Provide the [X, Y] coordinate of the cell's center where the given text is located.  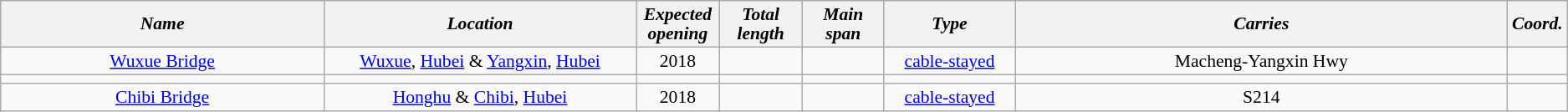
Chibi Bridge [162, 97]
Macheng-Yangxin Hwy [1261, 62]
Name [162, 24]
Wuxue Bridge [162, 62]
Honghu & Chibi, Hubei [480, 97]
Type [949, 24]
Wuxue, Hubei & Yangxin, Hubei [480, 62]
Total length [761, 24]
Expected opening [678, 24]
Location [480, 24]
Carries [1261, 24]
Main span [843, 24]
S214 [1261, 97]
Coord. [1537, 24]
